Identify which cell holds the provided text, then report its [x, y] central coordinate. 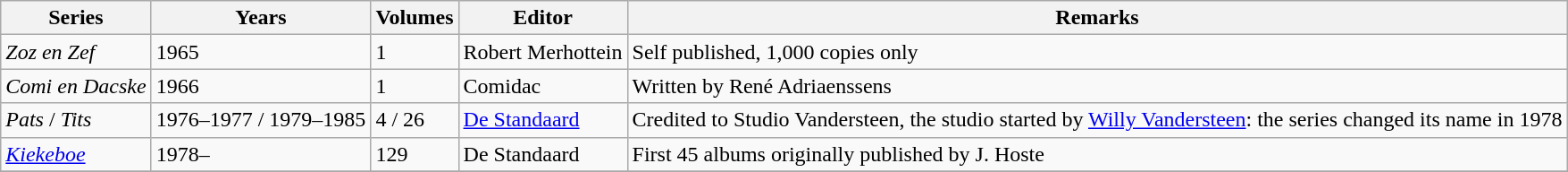
1966 [261, 86]
4 / 26 [415, 120]
Robert Merhottein [543, 52]
Comi en Dacske [76, 86]
Years [261, 18]
Editor [543, 18]
First 45 albums originally published by J. Hoste [1097, 154]
Zoz en Zef [76, 52]
129 [415, 154]
Kiekeboe [76, 154]
Self published, 1,000 copies only [1097, 52]
1978– [261, 154]
Written by René Adriaenssens [1097, 86]
Pats / Tits [76, 120]
1965 [261, 52]
Series [76, 18]
1976–1977 / 1979–1985 [261, 120]
Remarks [1097, 18]
Comidac [543, 86]
Volumes [415, 18]
Credited to Studio Vandersteen, the studio started by Willy Vandersteen: the series changed its name in 1978 [1097, 120]
